Provide the (x, y) coordinate of the cell's center where the given text is located.  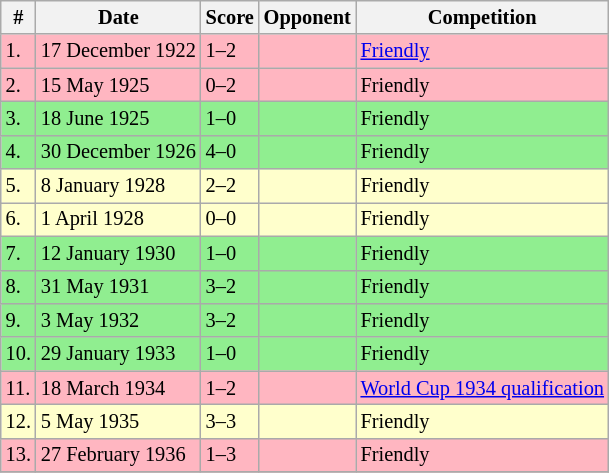
13. (18, 455)
Date (118, 17)
5. (18, 186)
12 January 1930 (118, 253)
29 January 1933 (118, 354)
4. (18, 152)
Competition (482, 17)
0–0 (230, 219)
1–3 (230, 455)
2–2 (230, 186)
# (18, 17)
3 May 1932 (118, 320)
World Cup 1934 qualification (482, 388)
2. (18, 85)
17 December 1922 (118, 51)
12. (18, 421)
30 December 1926 (118, 152)
1 April 1928 (118, 219)
3–3 (230, 421)
31 May 1931 (118, 287)
27 February 1936 (118, 455)
3. (18, 118)
4–0 (230, 152)
8 January 1928 (118, 186)
Score (230, 17)
6. (18, 219)
15 May 1925 (118, 85)
5 May 1935 (118, 421)
18 June 1925 (118, 118)
0–2 (230, 85)
1. (18, 51)
9. (18, 320)
18 March 1934 (118, 388)
7. (18, 253)
11. (18, 388)
Opponent (308, 17)
10. (18, 354)
8. (18, 287)
